From the cell containing the given text, extract its center point as [x, y] coordinate. 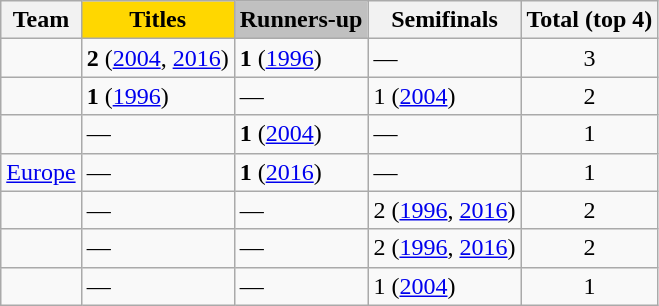
1 (2016) [301, 172]
2 (2004, 2016) [158, 58]
Semifinals [444, 20]
Total (top 4) [590, 20]
Team [41, 20]
3 [590, 58]
Titles [158, 20]
Runners-up [301, 20]
Europe [41, 172]
